Detect which cell encompasses the target text, then output its [x, y] center coordinate. 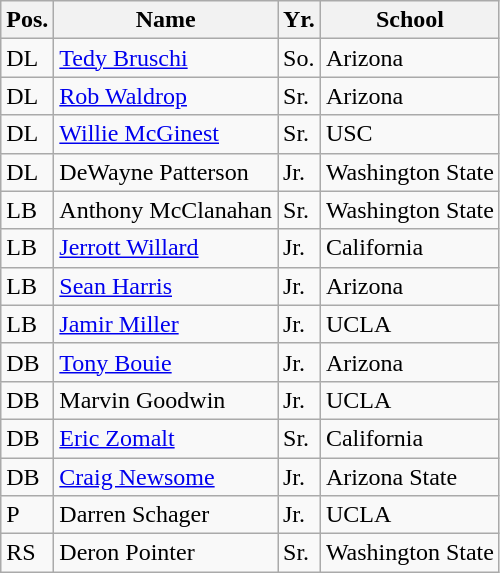
Anthony McClanahan [166, 210]
Tony Bouie [166, 362]
Rob Waldrop [166, 96]
Darren Schager [166, 515]
Yr. [300, 20]
Jerrott Willard [166, 248]
Marvin Goodwin [166, 400]
DeWayne Patterson [166, 172]
Name [166, 20]
Willie McGinest [166, 134]
Eric Zomalt [166, 438]
P [28, 515]
Arizona State [410, 477]
Jamir Miller [166, 324]
So. [300, 58]
Sean Harris [166, 286]
School [410, 20]
Pos. [28, 20]
RS [28, 553]
Craig Newsome [166, 477]
Deron Pointer [166, 553]
Tedy Bruschi [166, 58]
USC [410, 134]
